From the cell containing the given text, extract its center point as (X, Y) coordinate. 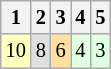
10 (16, 51)
2 (41, 17)
8 (41, 51)
5 (100, 17)
1 (16, 17)
6 (61, 51)
